Return the (X, Y) coordinate for the center point of the cell that contains the specified text.  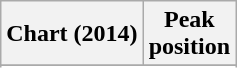
Peakposition (189, 34)
Chart (2014) (72, 34)
